Determine the [X, Y] coordinate at the center of the cell enclosing the given text.  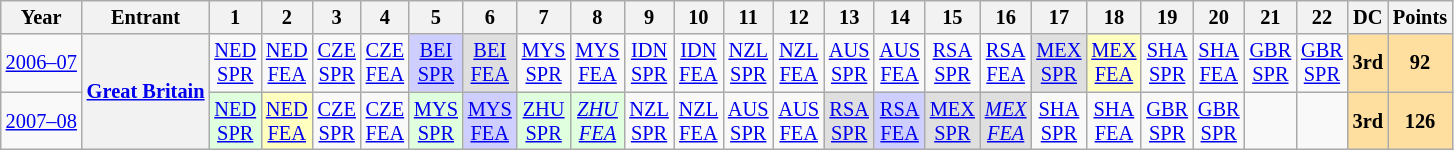
2007–08 [42, 121]
21 [1271, 17]
20 [1219, 17]
15 [952, 17]
Entrant [146, 17]
13 [849, 17]
BEISPR [436, 63]
1 [235, 17]
Year [42, 17]
3 [337, 17]
BEIFEA [490, 63]
7 [544, 17]
9 [648, 17]
5 [436, 17]
126 [1420, 121]
DC [1368, 17]
19 [1167, 17]
12 [798, 17]
Points [1420, 17]
ZHUFEA [598, 121]
6 [490, 17]
8 [598, 17]
11 [748, 17]
4 [385, 17]
14 [899, 17]
18 [1114, 17]
ZHUSPR [544, 121]
IDNSPR [648, 63]
17 [1058, 17]
22 [1322, 17]
2 [287, 17]
16 [1006, 17]
92 [1420, 63]
2006–07 [42, 63]
10 [698, 17]
IDNFEA [698, 63]
Great Britain [146, 92]
